Find where the given text appears and provide that cell's center as [X, Y] coordinate. 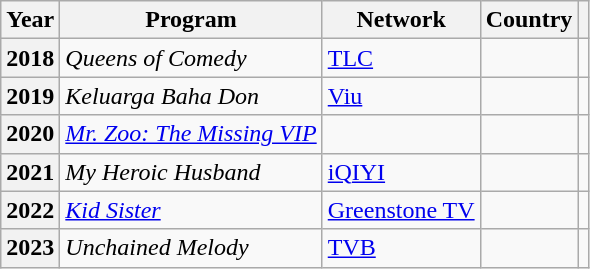
2022 [30, 210]
Viu [401, 96]
Country [529, 20]
Kid Sister [191, 210]
TLC [401, 58]
Program [191, 20]
Greenstone TV [401, 210]
My Heroic Husband [191, 172]
2019 [30, 96]
2018 [30, 58]
2020 [30, 134]
TVB [401, 248]
Keluarga Baha Don [191, 96]
Mr. Zoo: The Missing VIP [191, 134]
Queens of Comedy [191, 58]
Network [401, 20]
iQIYI [401, 172]
Unchained Melody [191, 248]
2021 [30, 172]
Year [30, 20]
2023 [30, 248]
